Return the [x, y] coordinate for the center point of the cell that contains the specified text.  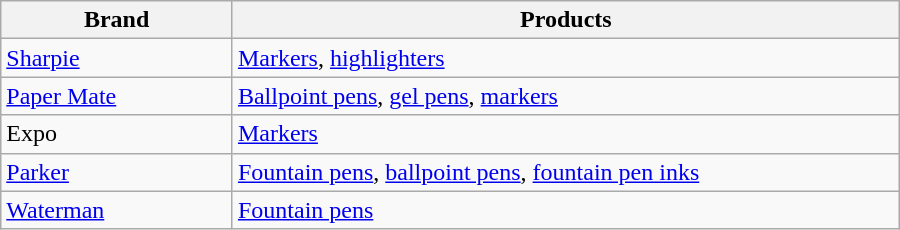
Ballpoint pens, gel pens, markers [566, 96]
Markers, highlighters [566, 58]
Markers [566, 134]
Sharpie [117, 58]
Parker [117, 172]
Paper Mate [117, 96]
Brand [117, 20]
Fountain pens, ballpoint pens, fountain pen inks [566, 172]
Waterman [117, 210]
Fountain pens [566, 210]
Expo [117, 134]
Products [566, 20]
